Search for the cell housing the specified text and yield its [X, Y] center coordinate. 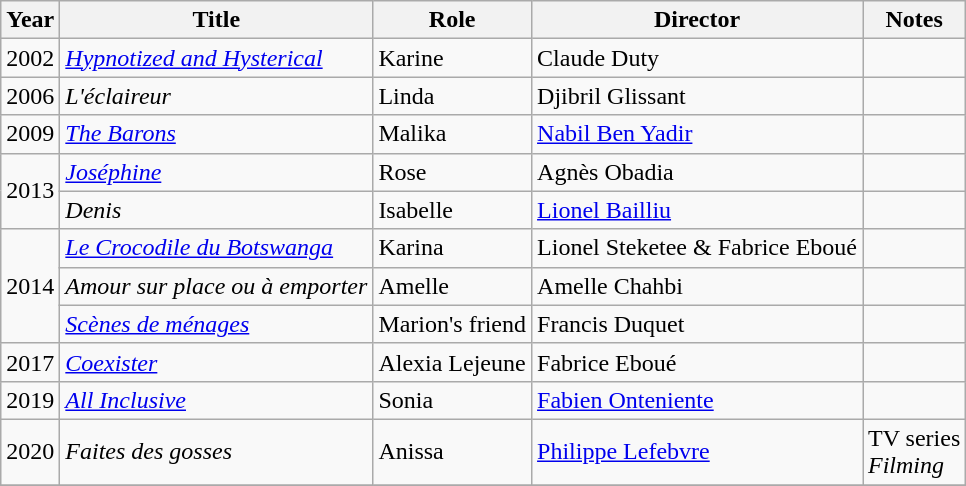
Marion's friend [452, 324]
Amour sur place ou à emporter [216, 286]
The Barons [216, 134]
Amelle [452, 286]
Role [452, 20]
Malika [452, 134]
Linda [452, 96]
Coexister [216, 362]
Philippe Lefebvre [698, 452]
Director [698, 20]
Lionel Bailliu [698, 210]
Sonia [452, 400]
Rose [452, 172]
2006 [30, 96]
Djibril Glissant [698, 96]
2020 [30, 452]
All Inclusive [216, 400]
Francis Duquet [698, 324]
Notes [914, 20]
Year [30, 20]
Amelle Chahbi [698, 286]
2019 [30, 400]
Agnès Obadia [698, 172]
2009 [30, 134]
2014 [30, 286]
Anissa [452, 452]
2013 [30, 191]
L'éclaireur [216, 96]
Title [216, 20]
2002 [30, 58]
Claude Duty [698, 58]
2017 [30, 362]
TV seriesFilming [914, 452]
Fabien Onteniente [698, 400]
Karine [452, 58]
Scènes de ménages [216, 324]
Isabelle [452, 210]
Karina [452, 248]
Lionel Steketee & Fabrice Eboué [698, 248]
Denis [216, 210]
Hypnotized and Hysterical [216, 58]
Alexia Lejeune [452, 362]
Nabil Ben Yadir [698, 134]
Fabrice Eboué [698, 362]
Le Crocodile du Botswanga [216, 248]
Faites des gosses [216, 452]
Joséphine [216, 172]
